Determine the [X, Y] coordinate at the center of the cell enclosing the given text.  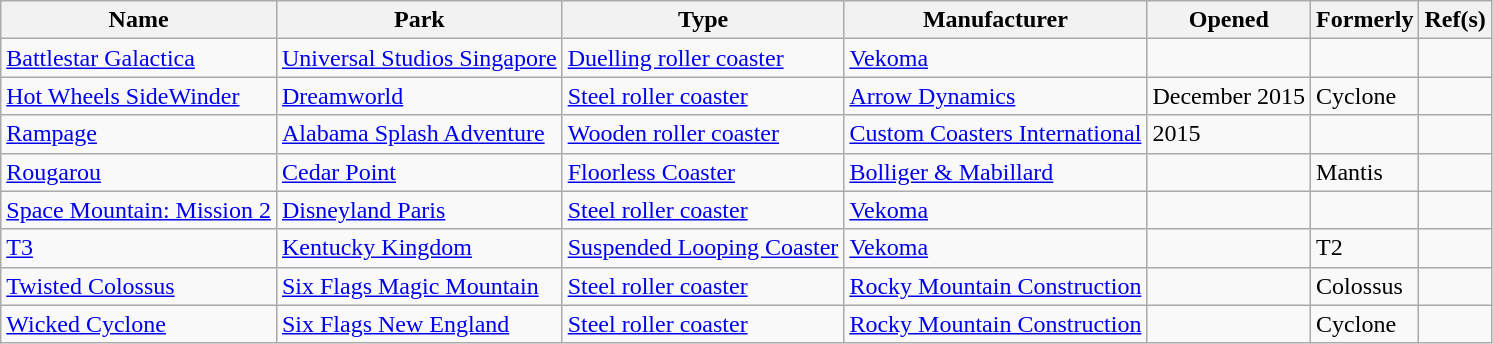
Six Flags New England [419, 324]
Wooden roller coaster [703, 134]
Space Mountain: Mission 2 [139, 210]
Type [703, 20]
Colossus [1365, 286]
Rampage [139, 134]
Formerly [1365, 20]
Mantis [1365, 172]
Manufacturer [996, 20]
T3 [139, 248]
Floorless Coaster [703, 172]
Hot Wheels SideWinder [139, 96]
T2 [1365, 248]
Ref(s) [1455, 20]
Dreamworld [419, 96]
Battlestar Galactica [139, 58]
Cedar Point [419, 172]
Universal Studios Singapore [419, 58]
Custom Coasters International [996, 134]
Twisted Colossus [139, 286]
Rougarou [139, 172]
Bolliger & Mabillard [996, 172]
Suspended Looping Coaster [703, 248]
2015 [1229, 134]
Disneyland Paris [419, 210]
Opened [1229, 20]
Kentucky Kingdom [419, 248]
Six Flags Magic Mountain [419, 286]
Wicked Cyclone [139, 324]
Alabama Splash Adventure [419, 134]
Arrow Dynamics [996, 96]
December 2015 [1229, 96]
Name [139, 20]
Park [419, 20]
Duelling roller coaster [703, 58]
